Return the [x, y] coordinate for the center point of the cell that contains the specified text.  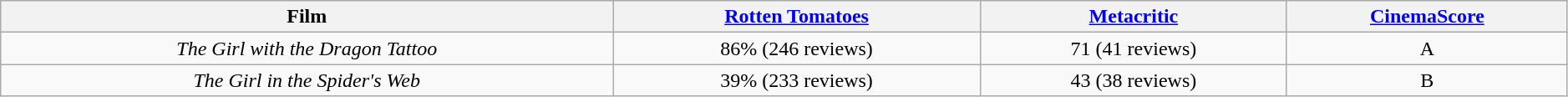
Metacritic [1133, 17]
CinemaScore [1427, 17]
86% (246 reviews) [797, 48]
The Girl with the Dragon Tattoo [307, 48]
39% (233 reviews) [797, 80]
43 (38 reviews) [1133, 80]
71 (41 reviews) [1133, 48]
Rotten Tomatoes [797, 17]
The Girl in the Spider's Web [307, 80]
A [1427, 48]
B [1427, 80]
Film [307, 17]
